Return (x, y) of the center of cell containing provided text 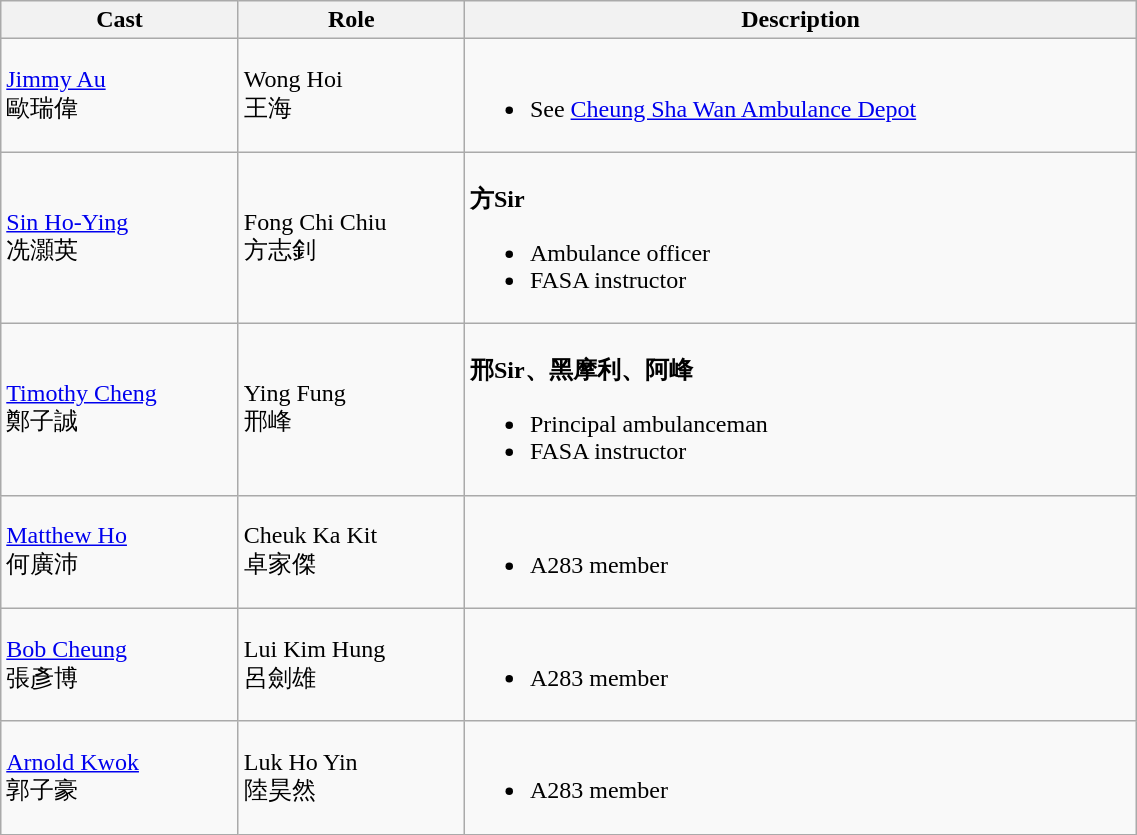
Arnold Kwok 郭子豪 (120, 778)
Wong Hoi 王海 (351, 96)
方SirAmbulance officerFASA instructor (800, 238)
邢Sir、黑摩利、阿峰Principal ambulancemanFASA instructor (800, 409)
Description (800, 20)
Role (351, 20)
Timothy Cheng 鄭子誠 (120, 409)
Matthew Ho 何廣沛 (120, 552)
Luk Ho Yin 陸昊然 (351, 778)
Ying Fung 邢峰 (351, 409)
Bob Cheung 張彥博 (120, 664)
Fong Chi Chiu 方志釗 (351, 238)
Lui Kim Hung 呂劍雄 (351, 664)
Jimmy Au 歐瑞偉 (120, 96)
Cast (120, 20)
Sin Ho-Ying 冼灝英 (120, 238)
Cheuk Ka Kit 卓家傑 (351, 552)
See Cheung Sha Wan Ambulance Depot (800, 96)
